Provide the [X, Y] coordinate of the cell's center where the given text is located.  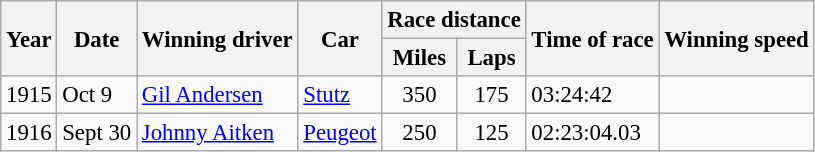
Laps [492, 58]
1916 [29, 133]
Peugeot [340, 133]
Year [29, 38]
03:24:42 [592, 95]
350 [420, 95]
Winning driver [216, 38]
1915 [29, 95]
Johnny Aitken [216, 133]
Sept 30 [97, 133]
Date [97, 38]
Race distance [454, 20]
Stutz [340, 95]
Winning speed [736, 38]
250 [420, 133]
175 [492, 95]
Oct 9 [97, 95]
Gil Andersen [216, 95]
02:23:04.03 [592, 133]
Time of race [592, 38]
Miles [420, 58]
125 [492, 133]
Car [340, 38]
